Pinpoint the cell where the given text exists, returning its [X, Y] midpoint coordinate. 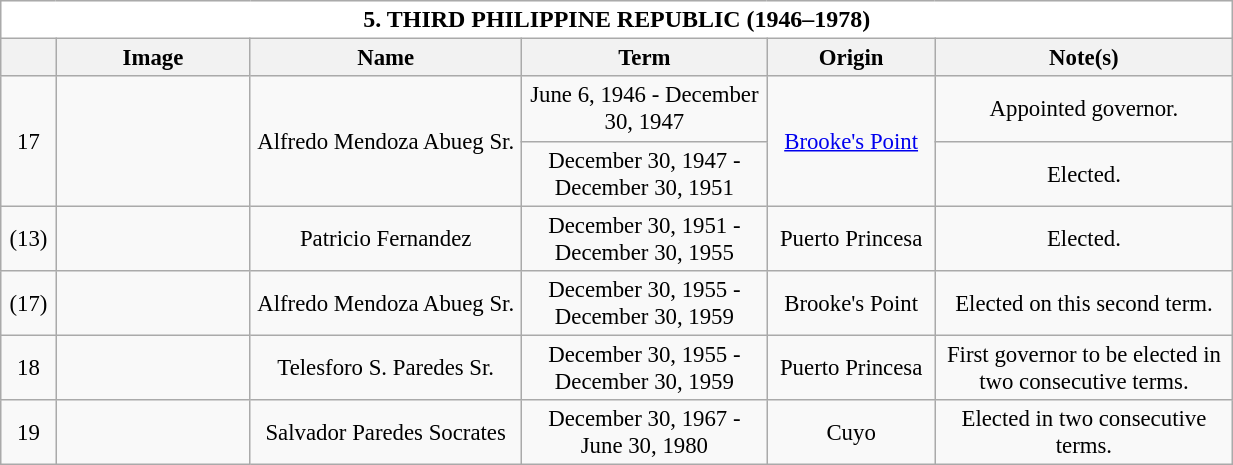
December 30, 1967 - June 30, 1980 [645, 432]
(13) [28, 238]
Salvador Paredes Socrates [386, 432]
18 [28, 368]
Term [645, 58]
December 30, 1951 - December 30, 1955 [645, 238]
Name [386, 58]
December 30, 1947 - December 30, 1951 [645, 174]
First governor to be elected in two consecutive terms. [1084, 368]
Origin [851, 58]
June 6, 1946 - December 30, 1947 [645, 110]
19 [28, 432]
Note(s) [1084, 58]
5. THIRD PHILIPPINE REPUBLIC (1946–1978) [617, 20]
Appointed governor. [1084, 110]
Elected on this second term. [1084, 302]
Telesforo S. Paredes Sr. [386, 368]
Patricio Fernandez [386, 238]
17 [28, 142]
Elected in two consecutive terms. [1084, 432]
Image [153, 58]
(17) [28, 302]
Cuyo [851, 432]
